Detect which cell encompasses the target text, then output its [X, Y] center coordinate. 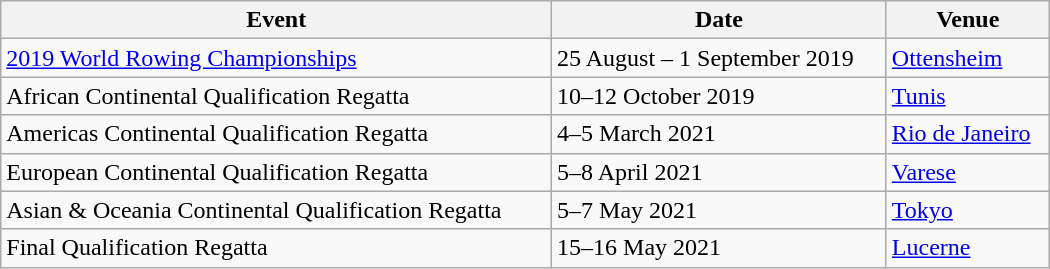
Ottensheim [968, 58]
Final Qualification Regatta [276, 248]
5–8 April 2021 [720, 172]
Rio de Janeiro [968, 134]
Date [720, 20]
Varese [968, 172]
25 August – 1 September 2019 [720, 58]
Event [276, 20]
European Continental Qualification Regatta [276, 172]
5–7 May 2021 [720, 210]
Asian & Oceania Continental Qualification Regatta [276, 210]
Lucerne [968, 248]
Americas Continental Qualification Regatta [276, 134]
4–5 March 2021 [720, 134]
Venue [968, 20]
African Continental Qualification Regatta [276, 96]
15–16 May 2021 [720, 248]
Tokyo [968, 210]
Tunis [968, 96]
2019 World Rowing Championships [276, 58]
10–12 October 2019 [720, 96]
